For the text-containing cell, return its midpoint in (x, y) coordinate format. 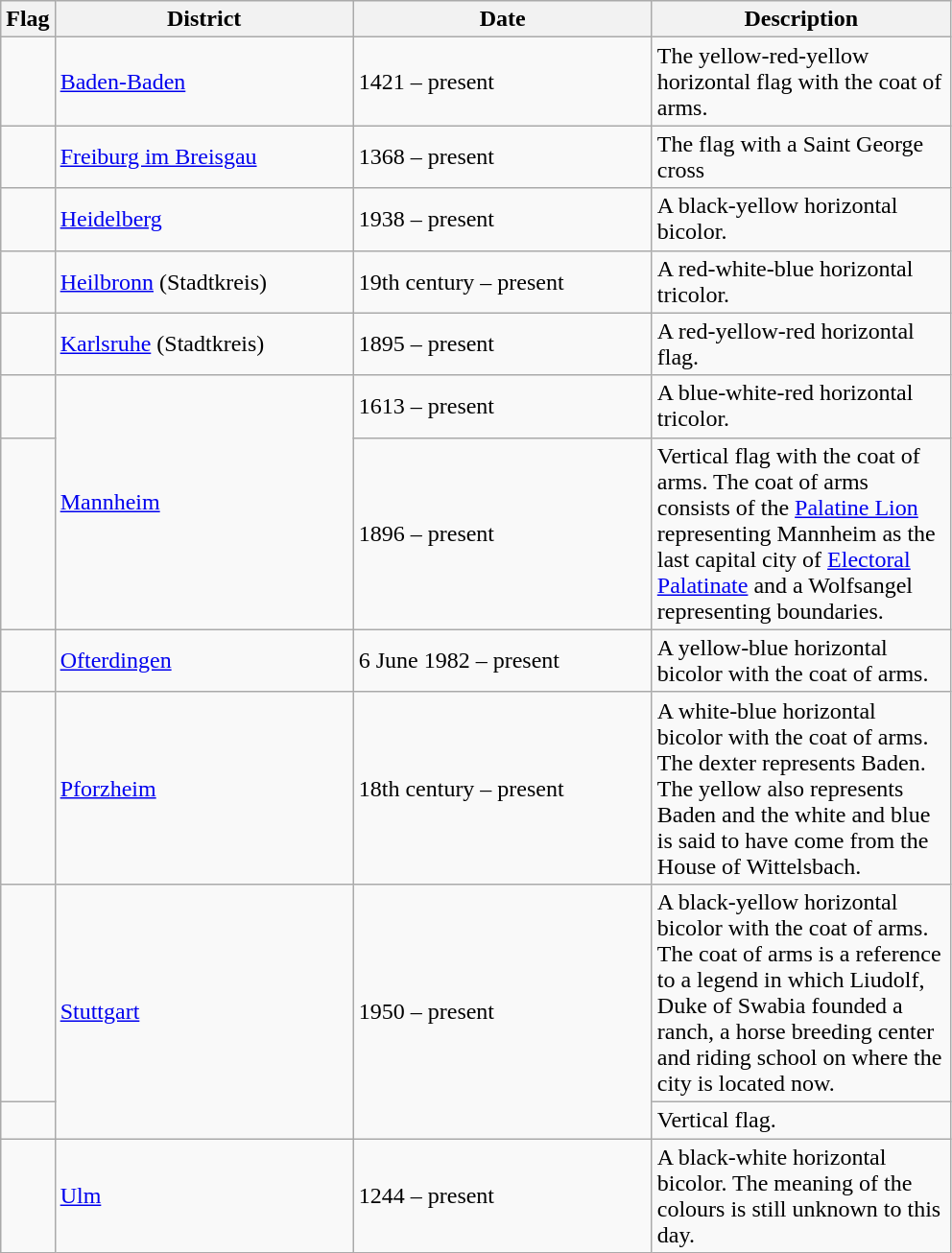
A black-yellow horizontal bicolor. (800, 219)
A red-yellow-red horizontal flag. (800, 343)
1368 – present (503, 157)
18th century – present (503, 788)
1950 – present (503, 1011)
Stuttgart (203, 1011)
Heidelberg (203, 219)
Karlsruhe (Stadtkreis) (203, 343)
19th century – present (503, 282)
Baden-Baden (203, 82)
1896 – present (503, 533)
Ulm (203, 1195)
1421 – present (503, 82)
Heilbronn (Stadtkreis) (203, 282)
Flag (28, 19)
Vertical flag. (800, 1120)
1613 – present (503, 407)
Freiburg im Breisgau (203, 157)
Mannheim (203, 503)
Ofterdingen (203, 660)
The yellow-red-yellow horizontal flag with the coat of arms. (800, 82)
The flag with a Saint George cross (800, 157)
6 June 1982 – present (503, 660)
Date (503, 19)
A yellow-blue horizontal bicolor with the coat of arms. (800, 660)
A blue-white-red horizontal tricolor. (800, 407)
1244 – present (503, 1195)
Description (800, 19)
Pforzheim (203, 788)
A red-white-blue horizontal tricolor. (800, 282)
District (203, 19)
A black-white horizontal bicolor. The meaning of the colours is still unknown to this day. (800, 1195)
1895 – present (503, 343)
1938 – present (503, 219)
